Search for the cell housing the specified text and yield its [x, y] center coordinate. 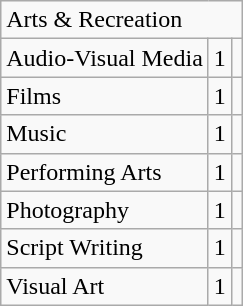
Films [105, 96]
Arts & Recreation [122, 20]
Photography [105, 210]
Visual Art [105, 286]
Music [105, 134]
Audio-Visual Media [105, 58]
Script Writing [105, 248]
Performing Arts [105, 172]
